Extract the (x, y) coordinate from the center of the cell holding the provided text.  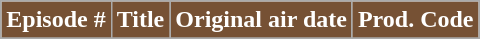
Episode # (56, 20)
Title (140, 20)
Original air date (262, 20)
Prod. Code (416, 20)
